Provide the (X, Y) coordinate of the cell's center where the given text is located.  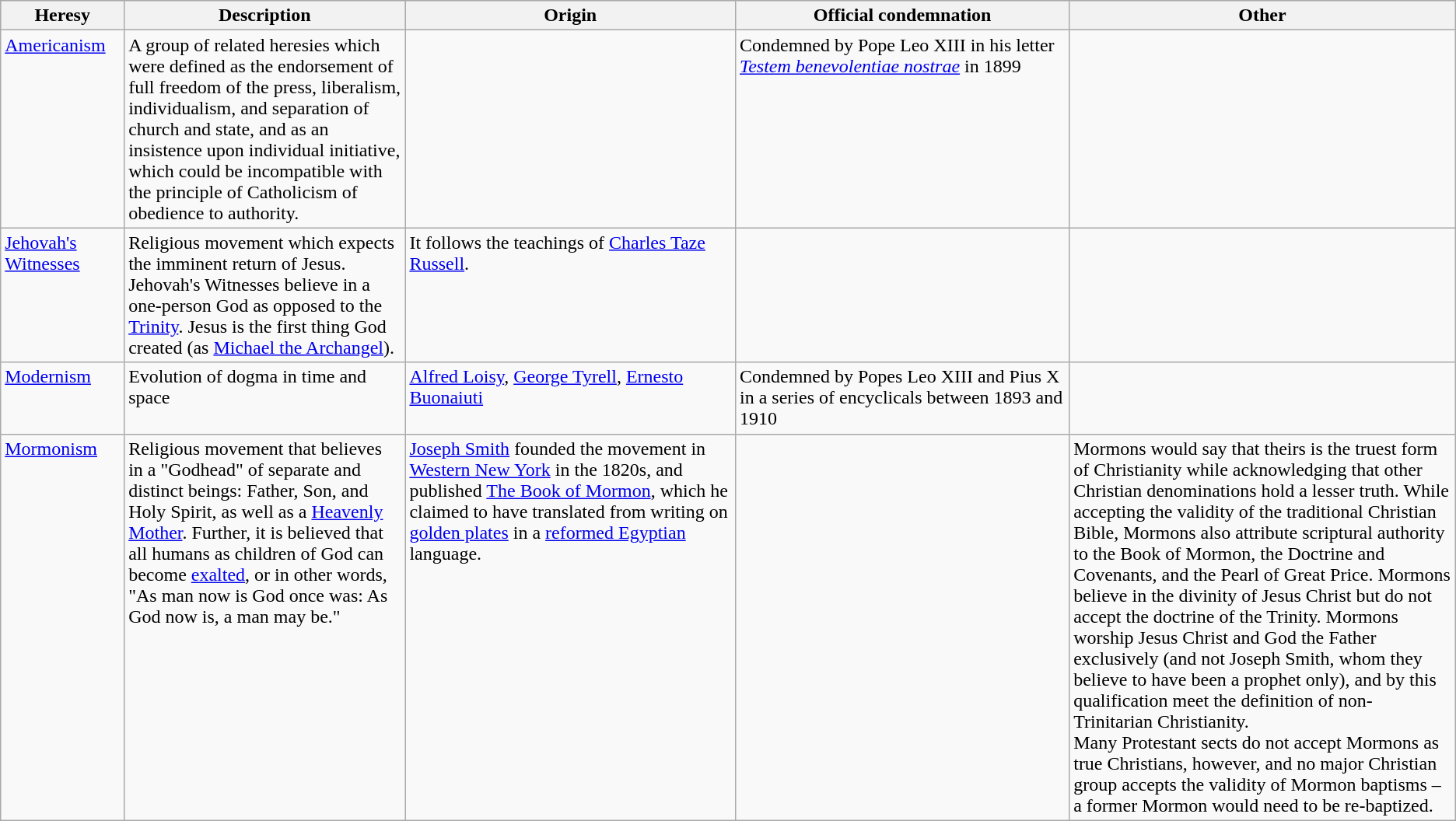
Other (1263, 16)
Jehovah's Witnesses (62, 295)
It follows the teachings of Charles Taze Russell. (571, 295)
Condemned by Popes Leo XIII and Pius X in a series of encyclicals between 1893 and 1910 (902, 398)
Modernism (62, 398)
Mormonism (62, 627)
Origin (571, 16)
Description (264, 16)
Condemned by Pope Leo XIII in his letter Testem benevolentiae nostrae in 1899 (902, 129)
Official condemnation (902, 16)
Evolution of dogma in time and space (264, 398)
Alfred Loisy, George Tyrell, Ernesto Buonaiuti (571, 398)
Heresy (62, 16)
Americanism (62, 129)
